Search for the cell housing the specified text and yield its [x, y] center coordinate. 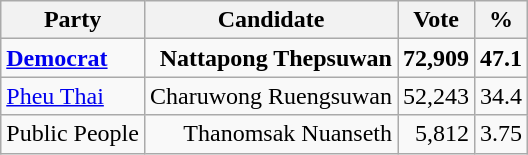
Candidate [270, 20]
Thanomsak Nuanseth [270, 134]
% [502, 20]
Pheu Thai [73, 96]
Vote [436, 20]
Public People [73, 134]
3.75 [502, 134]
5,812 [436, 134]
72,909 [436, 58]
Charuwong Ruengsuwan [270, 96]
Party [73, 20]
52,243 [436, 96]
47.1 [502, 58]
Nattapong Thepsuwan [270, 58]
Democrat [73, 58]
34.4 [502, 96]
